Return the (X, Y) coordinate for the center point of the cell that contains the specified text.  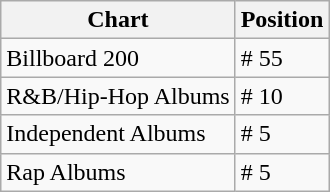
# 10 (282, 96)
Chart (118, 20)
# 55 (282, 58)
R&B/Hip-Hop Albums (118, 96)
Independent Albums (118, 134)
Rap Albums (118, 172)
Position (282, 20)
Billboard 200 (118, 58)
